Capture the cell that displays the provided text and extract its [x, y] central coordinate. 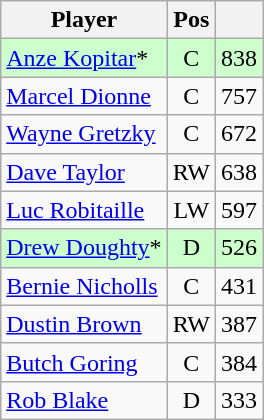
333 [240, 400]
384 [240, 362]
Dustin Brown [84, 324]
638 [240, 172]
Pos [191, 20]
Bernie Nicholls [84, 286]
Luc Robitaille [84, 210]
672 [240, 134]
Player [84, 20]
Wayne Gretzky [84, 134]
Dave Taylor [84, 172]
431 [240, 286]
597 [240, 210]
Butch Goring [84, 362]
Marcel Dionne [84, 96]
526 [240, 248]
838 [240, 58]
LW [191, 210]
Anze Kopitar* [84, 58]
387 [240, 324]
757 [240, 96]
Drew Doughty* [84, 248]
Rob Blake [84, 400]
